For the text-containing cell, return its midpoint in [x, y] coordinate format. 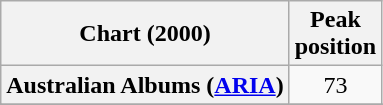
73 [335, 85]
Peakposition [335, 34]
Chart (2000) [145, 34]
Australian Albums (ARIA) [145, 85]
